Extract the (X, Y) coordinate from the center of the cell holding the provided text.  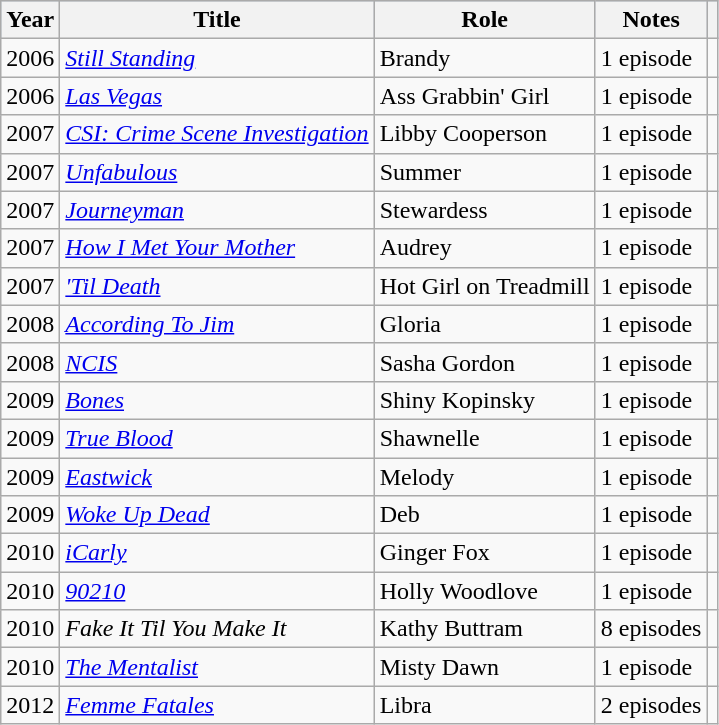
Shiny Kopinsky (484, 400)
iCarly (217, 553)
'Til Death (217, 286)
Woke Up Dead (217, 515)
Eastwick (217, 477)
Notes (651, 20)
Hot Girl on Treadmill (484, 286)
NCIS (217, 362)
Ass Grabbin' Girl (484, 96)
Libra (484, 705)
90210 (217, 591)
Unfabulous (217, 172)
Title (217, 20)
Las Vegas (217, 96)
Kathy Buttram (484, 629)
The Mentalist (217, 667)
Sasha Gordon (484, 362)
Role (484, 20)
Deb (484, 515)
Shawnelle (484, 438)
Fake It Til You Make It (217, 629)
Holly Woodlove (484, 591)
Brandy (484, 58)
Audrey (484, 248)
Bones (217, 400)
Still Standing (217, 58)
Summer (484, 172)
2012 (30, 705)
True Blood (217, 438)
8 episodes (651, 629)
Ginger Fox (484, 553)
Libby Cooperson (484, 134)
According To Jim (217, 324)
Stewardess (484, 210)
Melody (484, 477)
How I Met Your Mother (217, 248)
Gloria (484, 324)
Year (30, 20)
Femme Fatales (217, 705)
Journeyman (217, 210)
2 episodes (651, 705)
Misty Dawn (484, 667)
CSI: Crime Scene Investigation (217, 134)
